Return (X, Y) of the center of cell containing provided text 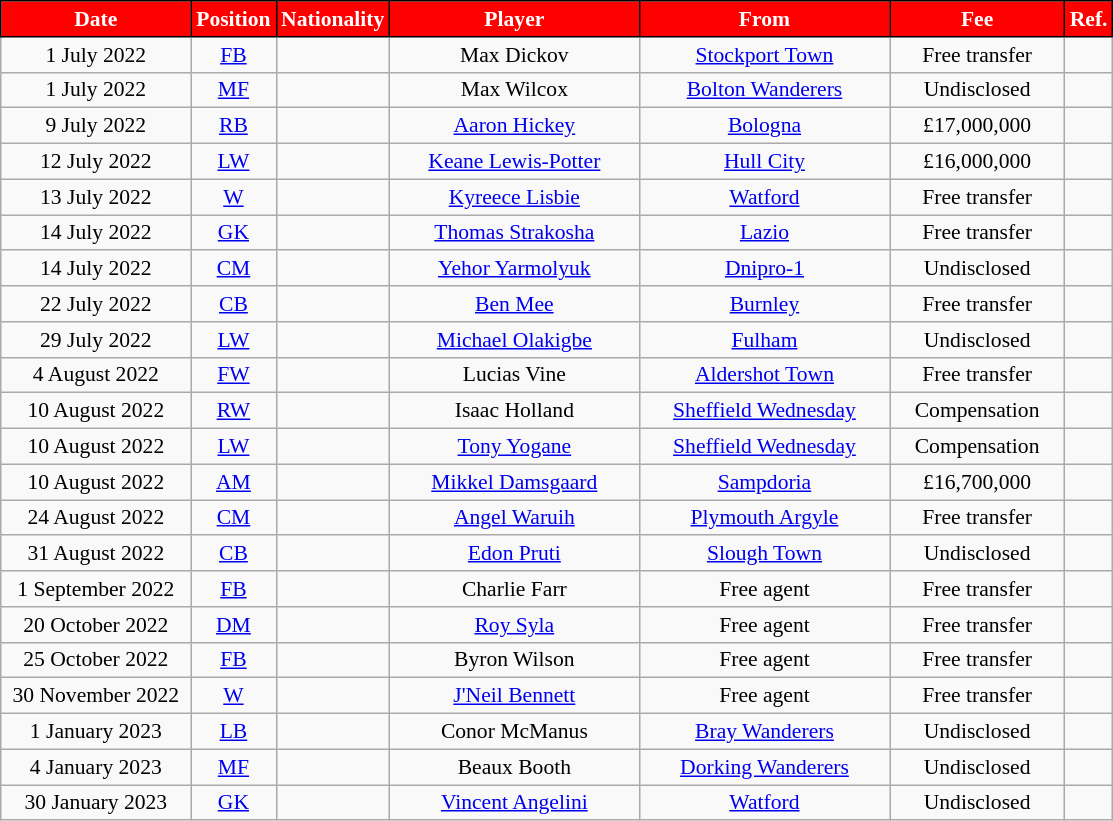
24 August 2022 (96, 518)
4 August 2022 (96, 375)
22 July 2022 (96, 304)
Lazio (764, 233)
Isaac Holland (514, 411)
Bray Wanderers (764, 732)
AM (234, 482)
Slough Town (764, 554)
Plymouth Argyle (764, 518)
29 July 2022 (96, 340)
Beaux Booth (514, 767)
Fee (978, 19)
£16,000,000 (978, 162)
Mikkel Damsgaard (514, 482)
Byron Wilson (514, 660)
31 August 2022 (96, 554)
25 October 2022 (96, 660)
RB (234, 126)
Max Dickov (514, 55)
Tony Yogane (514, 447)
Ref. (1089, 19)
Michael Olakigbe (514, 340)
Kyreece Lisbie (514, 197)
FW (234, 375)
RW (234, 411)
From (764, 19)
Date (96, 19)
Dorking Wanderers (764, 767)
Position (234, 19)
Keane Lewis-Potter (514, 162)
Edon Pruti (514, 554)
Roy Syla (514, 625)
Dnipro-1 (764, 269)
Yehor Yarmolyuk (514, 269)
30 November 2022 (96, 696)
J'Neil Bennett (514, 696)
13 July 2022 (96, 197)
Thomas Strakosha (514, 233)
Stockport Town (764, 55)
Nationality (332, 19)
1 January 2023 (96, 732)
Fulham (764, 340)
Burnley (764, 304)
4 January 2023 (96, 767)
Ben Mee (514, 304)
DM (234, 625)
Sampdoria (764, 482)
Aldershot Town (764, 375)
Max Wilcox (514, 90)
Bolton Wanderers (764, 90)
Bologna (764, 126)
Charlie Farr (514, 589)
LB (234, 732)
9 July 2022 (96, 126)
Player (514, 19)
Hull City (764, 162)
30 January 2023 (96, 803)
Conor McManus (514, 732)
12 July 2022 (96, 162)
Vincent Angelini (514, 803)
£17,000,000 (978, 126)
Angel Waruih (514, 518)
£16,700,000 (978, 482)
1 September 2022 (96, 589)
Aaron Hickey (514, 126)
20 October 2022 (96, 625)
Lucias Vine (514, 375)
